Extract the (x, y) coordinate from the center of the cell holding the provided text.  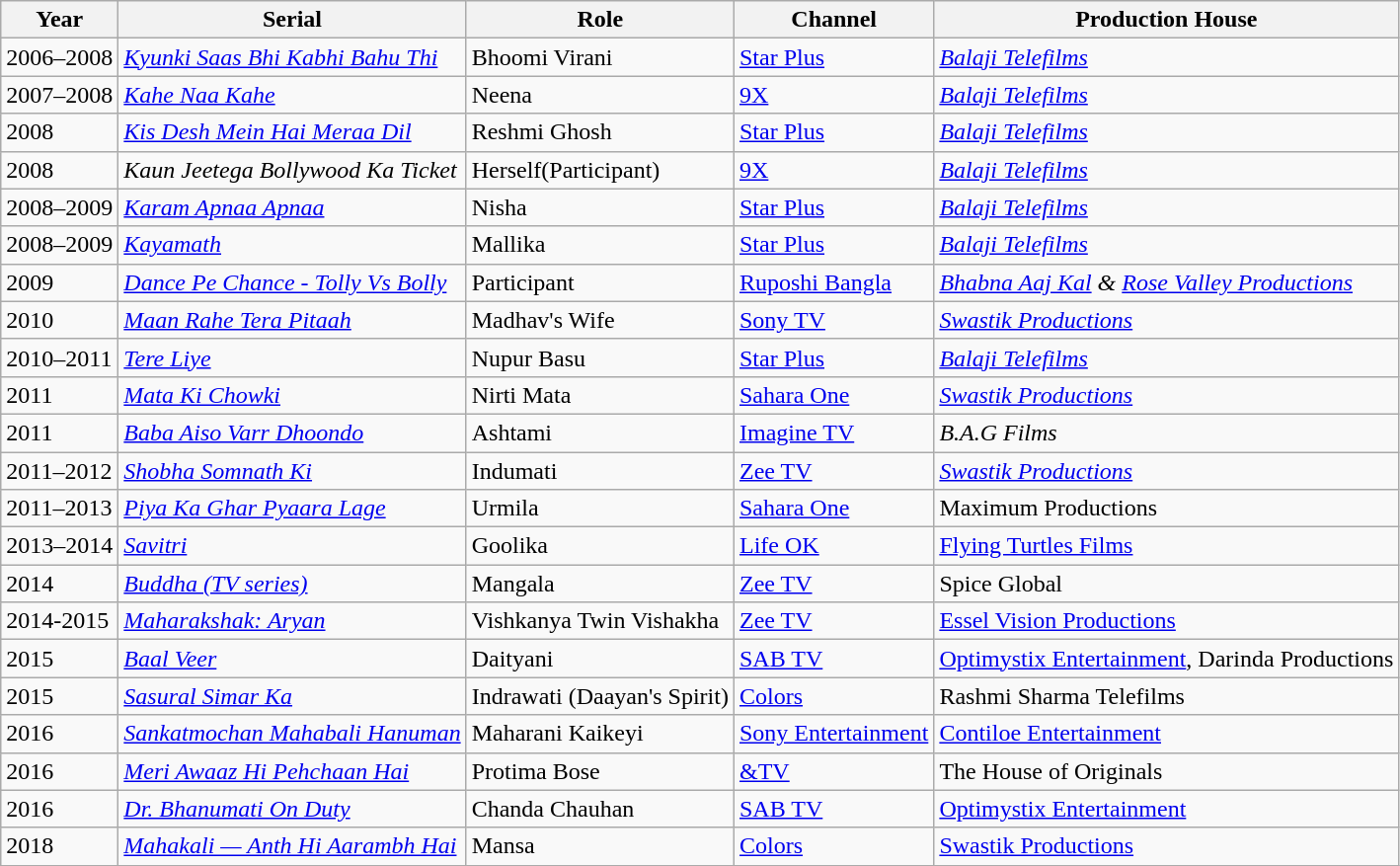
Mangala (600, 584)
Indrawati (Daayan's Spirit) (600, 696)
2007–2008 (59, 95)
Ashtami (600, 433)
Goolika (600, 546)
2010 (59, 320)
Piya Ka Ghar Pyaara Lage (292, 509)
2018 (59, 846)
Baba Aiso Varr Dhoondo (292, 433)
Nisha (600, 207)
Chanda Chauhan (600, 809)
Ruposhi Bangla (833, 282)
2013–2014 (59, 546)
Channel (833, 20)
Kayamath (292, 245)
Sony Entertainment (833, 734)
Sasural Simar Ka (292, 696)
Indumati (600, 471)
The House of Originals (1167, 771)
Mata Ki Chowki (292, 395)
Maximum Productions (1167, 509)
Contiloe Entertainment (1167, 734)
Flying Turtles Films (1167, 546)
Reshmi Ghosh (600, 132)
Optimystix Entertainment (1167, 809)
Production House (1167, 20)
Dance Pe Chance - Tolly Vs Bolly (292, 282)
Mahakali — Anth Hi Aarambh Hai (292, 846)
Maharakshak: Aryan (292, 621)
Neena (600, 95)
Kis Desh Mein Hai Meraa Dil (292, 132)
Maharani Kaikeyi (600, 734)
Participant (600, 282)
Nirti Mata (600, 395)
2014 (59, 584)
Herself(Participant) (600, 170)
Mansa (600, 846)
Baal Veer (292, 659)
Sankatmochan Mahabali Hanuman (292, 734)
2014-2015 (59, 621)
Madhav's Wife (600, 320)
Vishkanya Twin Vishakha (600, 621)
Year (59, 20)
Mallika (600, 245)
Tere Liye (292, 357)
Kyunki Saas Bhi Kabhi Bahu Thi (292, 57)
Buddha (TV series) (292, 584)
Nupur Basu (600, 357)
Urmila (600, 509)
Role (600, 20)
Maan Rahe Tera Pitaah (292, 320)
Karam Apnaa Apnaa (292, 207)
2011–2012 (59, 471)
2011–2013 (59, 509)
Imagine TV (833, 433)
Spice Global (1167, 584)
Shobha Somnath Ki (292, 471)
Daityani (600, 659)
Essel Vision Productions (1167, 621)
Bhabna Aaj Kal & Rose Valley Productions (1167, 282)
Savitri (292, 546)
Optimystix Entertainment, Darinda Productions (1167, 659)
2009 (59, 282)
Sony TV (833, 320)
2010–2011 (59, 357)
&TV (833, 771)
B.A.G Films (1167, 433)
Meri Awaaz Hi Pehchaan Hai (292, 771)
2006–2008 (59, 57)
Bhoomi Virani (600, 57)
Kahe Naa Kahe (292, 95)
Dr. Bhanumati On Duty (292, 809)
Serial (292, 20)
Protima Bose (600, 771)
Rashmi Sharma Telefilms (1167, 696)
Kaun Jeetega Bollywood Ka Ticket (292, 170)
Life OK (833, 546)
